Output the (X, Y) coordinate of the center of the cell containing the given text.  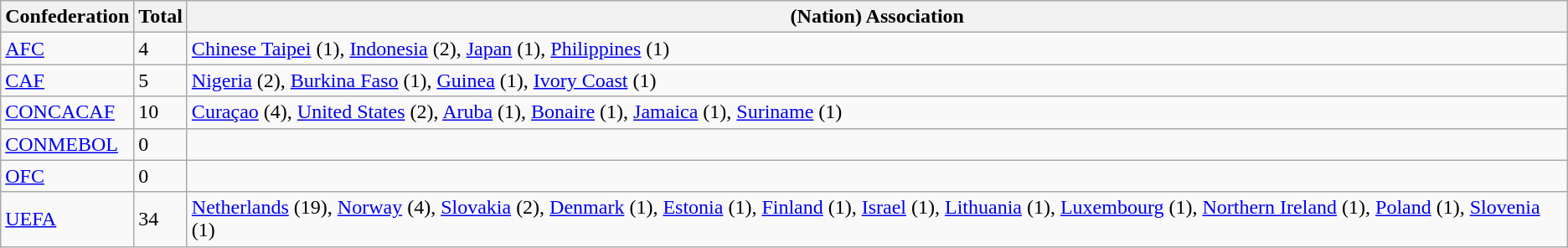
5 (161, 80)
Total (161, 17)
Curaçao (4), United States (2), Aruba (1), Bonaire (1), Jamaica (1), Suriname (1) (877, 112)
10 (161, 112)
UEFA (67, 220)
CONMEBOL (67, 144)
Nigeria (2), Burkina Faso (1), Guinea (1), Ivory Coast (1) (877, 80)
(Nation) Association (877, 17)
AFC (67, 49)
CONCACAF (67, 112)
Confederation (67, 17)
34 (161, 220)
Chinese Taipei (1), Indonesia (2), Japan (1), Philippines (1) (877, 49)
CAF (67, 80)
4 (161, 49)
OFC (67, 176)
